Output the [x, y] coordinate of the center of the cell containing the given text.  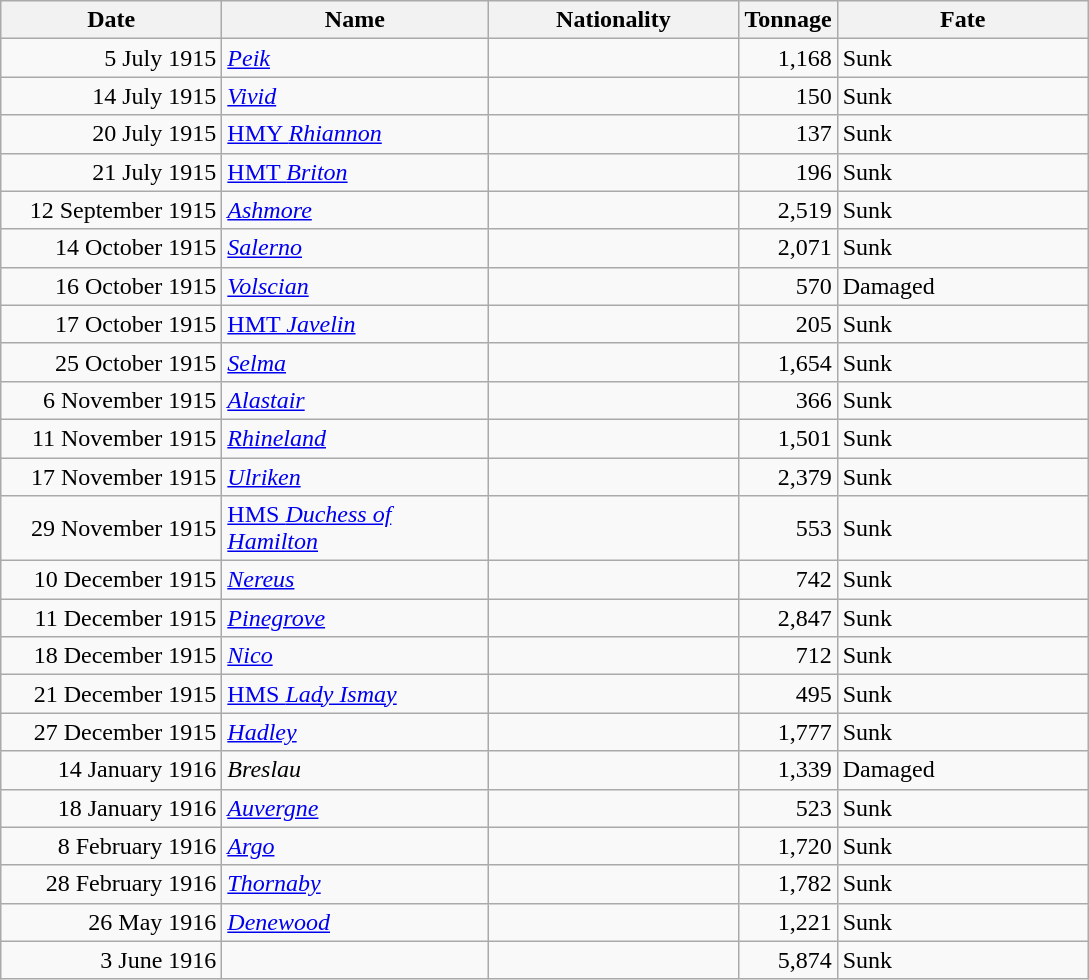
1,720 [788, 846]
Fate [962, 20]
Denewood [355, 922]
5,874 [788, 960]
14 July 1915 [112, 96]
1,777 [788, 732]
Thornaby [355, 884]
Ashmore [355, 210]
2,071 [788, 248]
HMY Rhiannon [355, 134]
Breslau [355, 770]
3 June 1916 [112, 960]
HMS Duchess of Hamilton [355, 528]
2,379 [788, 477]
205 [788, 324]
1,501 [788, 438]
1,654 [788, 362]
Vivid [355, 96]
Pinegrove [355, 618]
8 February 1916 [112, 846]
HMT Javelin [355, 324]
Alastair [355, 400]
1,782 [788, 884]
570 [788, 286]
Ulriken [355, 477]
Hadley [355, 732]
12 September 1915 [112, 210]
5 July 1915 [112, 58]
1,339 [788, 770]
16 October 1915 [112, 286]
Volscian [355, 286]
14 October 1915 [112, 248]
21 July 1915 [112, 172]
Nationality [614, 20]
Argo [355, 846]
1,168 [788, 58]
495 [788, 694]
25 October 1915 [112, 362]
11 November 1915 [112, 438]
17 November 1915 [112, 477]
HMS Lady Ismay [355, 694]
18 December 1915 [112, 656]
Nico [355, 656]
712 [788, 656]
553 [788, 528]
6 November 1915 [112, 400]
150 [788, 96]
Selma [355, 362]
26 May 1916 [112, 922]
137 [788, 134]
17 October 1915 [112, 324]
2,847 [788, 618]
Tonnage [788, 20]
Salerno [355, 248]
10 December 1915 [112, 580]
366 [788, 400]
Date [112, 20]
HMT Briton [355, 172]
196 [788, 172]
Auvergne [355, 808]
14 January 1916 [112, 770]
742 [788, 580]
18 January 1916 [112, 808]
2,519 [788, 210]
21 December 1915 [112, 694]
11 December 1915 [112, 618]
27 December 1915 [112, 732]
1,221 [788, 922]
523 [788, 808]
Peik [355, 58]
28 February 1916 [112, 884]
Name [355, 20]
Rhineland [355, 438]
20 July 1915 [112, 134]
Nereus [355, 580]
29 November 1915 [112, 528]
